Locate the cell with the specified text and output its [x, y] center coordinate. 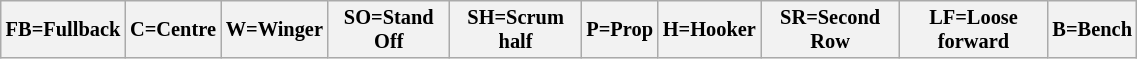
H=Hooker [710, 29]
FB=Fullback [63, 29]
B=Bench [1092, 29]
LF=Loose forward [973, 29]
C=Centre [173, 29]
SH=Scrum half [516, 29]
W=Winger [274, 29]
SR=Second Row [830, 29]
SO=Stand Off [389, 29]
P=Prop [619, 29]
